Return the [X, Y] coordinate for the center point of the cell that contains the specified text.  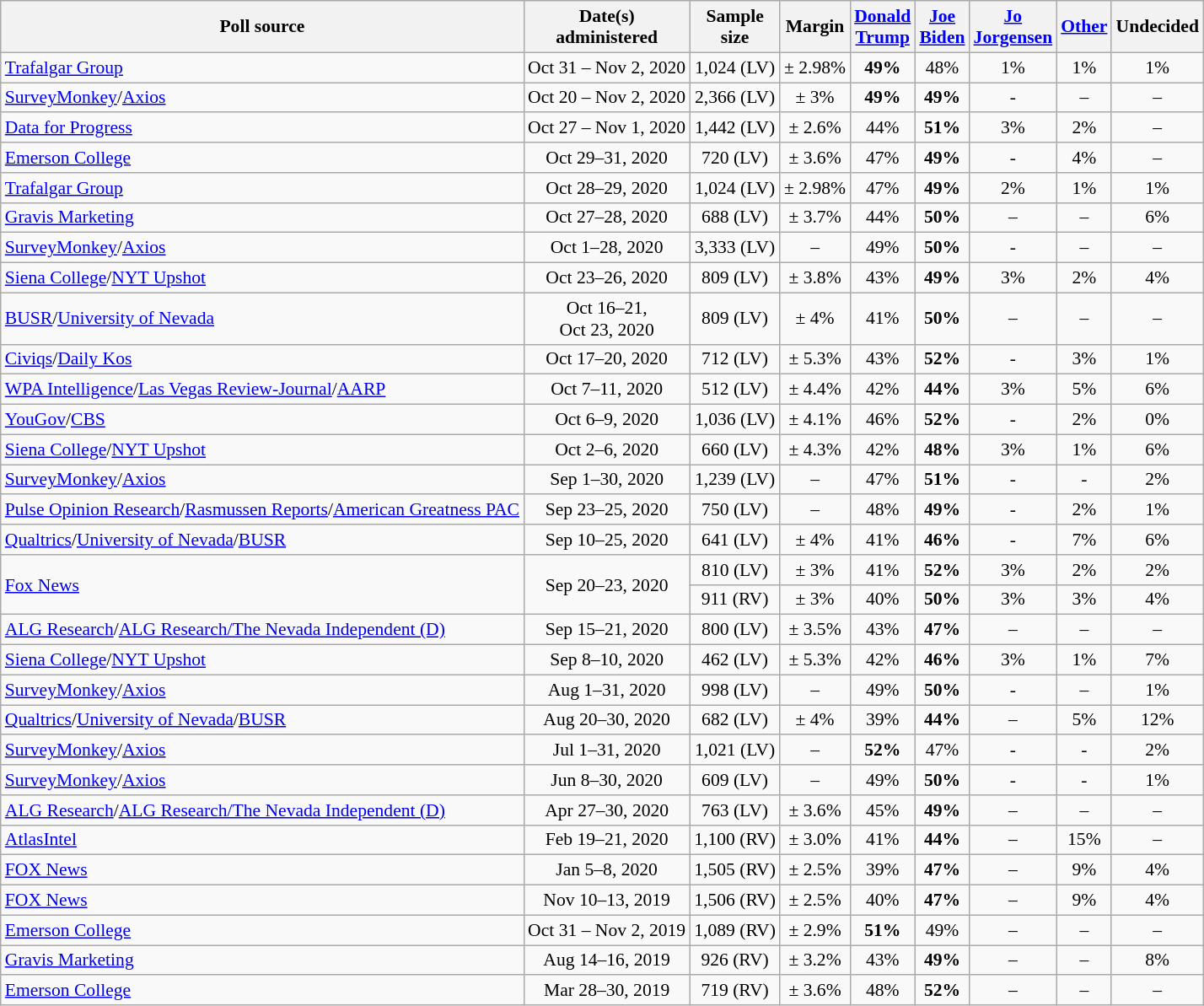
Sep 1–30, 2020 [607, 480]
682 (LV) [735, 720]
1,506 (RV) [735, 901]
800 (LV) [735, 630]
Oct 16–21,Oct 23, 2020 [607, 319]
Sep 23–25, 2020 [607, 510]
641 (LV) [735, 540]
45% [882, 810]
810 (LV) [735, 570]
609 (LV) [735, 780]
Oct 7–11, 2020 [607, 390]
Fox News [262, 585]
Oct 6–9, 2020 [607, 420]
BUSR/University of Nevada [262, 319]
15% [1084, 840]
Samplesize [735, 27]
Jun 8–30, 2020 [607, 780]
3,333 (LV) [735, 248]
Oct 27–28, 2020 [607, 218]
Civiqs/Daily Kos [262, 359]
1,089 (RV) [735, 930]
WPA Intelligence/Las Vegas Review-Journal/AARP [262, 390]
Margin [814, 27]
660 (LV) [735, 449]
Oct 31 – Nov 2, 2020 [607, 67]
1,442 (LV) [735, 128]
12% [1157, 720]
Sep 10–25, 2020 [607, 540]
Oct 28–29, 2020 [607, 188]
Sep 15–21, 2020 [607, 630]
8% [1157, 960]
Data for Progress [262, 128]
AtlasIntel [262, 840]
Feb 19–21, 2020 [607, 840]
Oct 1–28, 2020 [607, 248]
712 (LV) [735, 359]
Aug 14–16, 2019 [607, 960]
926 (RV) [735, 960]
462 (LV) [735, 660]
1,505 (RV) [735, 870]
± 2.6% [814, 128]
1,239 (LV) [735, 480]
Undecided [1157, 27]
Oct 31 – Nov 2, 2019 [607, 930]
719 (RV) [735, 991]
763 (LV) [735, 810]
Oct 27 – Nov 1, 2020 [607, 128]
± 3.5% [814, 630]
1,021 (LV) [735, 750]
Pulse Opinion Research/Rasmussen Reports/American Greatness PAC [262, 510]
JoJorgensen [1013, 27]
YouGov/CBS [262, 420]
± 3.0% [814, 840]
± 2.9% [814, 930]
1,036 (LV) [735, 420]
Jul 1–31, 2020 [607, 750]
Oct 2–6, 2020 [607, 449]
± 4.4% [814, 390]
Poll source [262, 27]
± 4.3% [814, 449]
998 (LV) [735, 690]
Mar 28–30, 2019 [607, 991]
Aug 20–30, 2020 [607, 720]
Nov 10–13, 2019 [607, 901]
Jan 5–8, 2020 [607, 870]
Oct 23–26, 2020 [607, 278]
Sep 8–10, 2020 [607, 660]
± 3.2% [814, 960]
Sep 20–23, 2020 [607, 585]
911 (RV) [735, 600]
± 3.7% [814, 218]
1,100 (RV) [735, 840]
2,366 (LV) [735, 98]
Oct 17–20, 2020 [607, 359]
Date(s)administered [607, 27]
512 (LV) [735, 390]
DonaldTrump [882, 27]
± 4.1% [814, 420]
Aug 1–31, 2020 [607, 690]
± 3.8% [814, 278]
Other [1084, 27]
Oct 20 – Nov 2, 2020 [607, 98]
720 (LV) [735, 158]
688 (LV) [735, 218]
JoeBiden [942, 27]
750 (LV) [735, 510]
0% [1157, 420]
Oct 29–31, 2020 [607, 158]
Apr 27–30, 2020 [607, 810]
